Identify which cell holds the provided text, then report its (X, Y) central coordinate. 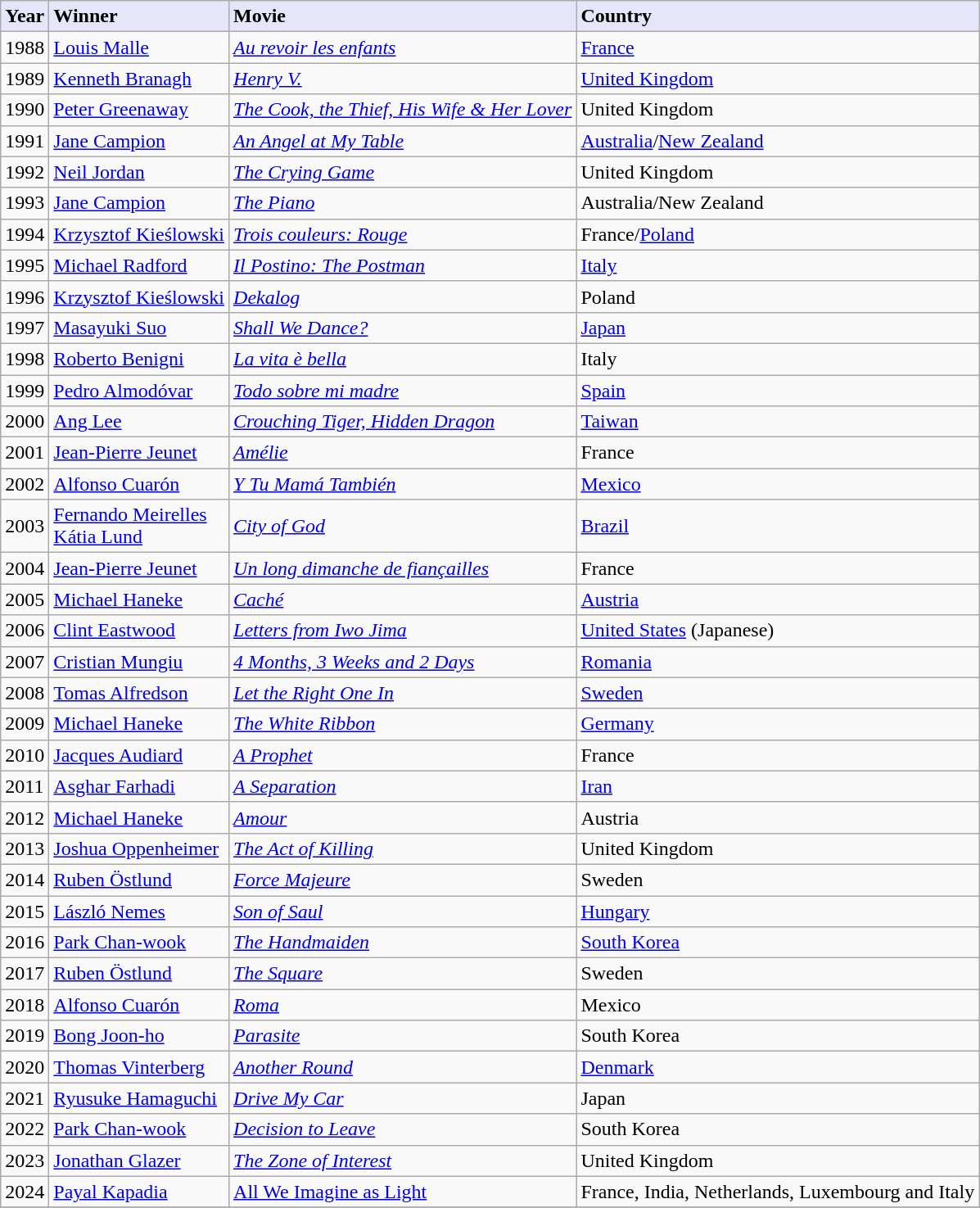
Asghar Farhadi (139, 786)
Henry V. (403, 79)
Parasite (403, 1036)
Romania (778, 662)
1991 (25, 141)
Brazil (778, 526)
The White Ribbon (403, 724)
Letters from Iwo Jima (403, 631)
The Handmaiden (403, 943)
2015 (25, 912)
Thomas Vinterberg (139, 1067)
2017 (25, 974)
Ang Lee (139, 422)
2011 (25, 786)
2023 (25, 1160)
United States (Japanese) (778, 631)
Roma (403, 1005)
Masayuki Suo (139, 328)
Amélie (403, 453)
Au revoir les enfants (403, 48)
1996 (25, 296)
1995 (25, 265)
Caché (403, 599)
Kenneth Branagh (139, 79)
Spain (778, 391)
1993 (25, 203)
4 Months, 3 Weeks and 2 Days (403, 662)
1997 (25, 328)
France/Poland (778, 234)
Iran (778, 786)
2001 (25, 453)
The Act of Killing (403, 848)
2000 (25, 422)
Trois couleurs: Rouge (403, 234)
Movie (403, 16)
2012 (25, 817)
Neil Jordan (139, 172)
The Zone of Interest (403, 1160)
Taiwan (778, 422)
The Square (403, 974)
An Angel at My Table (403, 141)
Force Majeure (403, 880)
A Prophet (403, 755)
Tomas Alfredson (139, 693)
2016 (25, 943)
Payal Kapadia (139, 1192)
Pedro Almodóvar (139, 391)
Joshua Oppenheimer (139, 848)
Denmark (778, 1067)
The Piano (403, 203)
1989 (25, 79)
All We Imagine as Light (403, 1192)
2021 (25, 1098)
Another Round (403, 1067)
2018 (25, 1005)
Country (778, 16)
László Nemes (139, 912)
1994 (25, 234)
1990 (25, 110)
2006 (25, 631)
Clint Eastwood (139, 631)
France, India, Netherlands, Luxembourg and Italy (778, 1192)
Decision to Leave (403, 1129)
Let the Right One In (403, 693)
2010 (25, 755)
La vita è bella (403, 359)
2007 (25, 662)
Cristian Mungiu (139, 662)
Peter Greenaway (139, 110)
2008 (25, 693)
Jonathan Glazer (139, 1160)
Crouching Tiger, Hidden Dragon (403, 422)
Drive My Car (403, 1098)
Ryusuke Hamaguchi (139, 1098)
The Cook, the Thief, His Wife & Her Lover (403, 110)
Y Tu Mamá También (403, 484)
Poland (778, 296)
2014 (25, 880)
1988 (25, 48)
2002 (25, 484)
1998 (25, 359)
2024 (25, 1192)
2020 (25, 1067)
Roberto Benigni (139, 359)
The Crying Game (403, 172)
Jacques Audiard (139, 755)
Il Postino: The Postman (403, 265)
Amour (403, 817)
Hungary (778, 912)
2003 (25, 526)
Michael Radford (139, 265)
Todo sobre mi madre (403, 391)
2019 (25, 1036)
Bong Joon-ho (139, 1036)
Fernando MeirellesKátia Lund (139, 526)
Dekalog (403, 296)
Germany (778, 724)
A Separation (403, 786)
Son of Saul (403, 912)
2013 (25, 848)
Shall We Dance? (403, 328)
City of God (403, 526)
1992 (25, 172)
Winner (139, 16)
2009 (25, 724)
2005 (25, 599)
1999 (25, 391)
Un long dimanche de fiançailles (403, 568)
2022 (25, 1129)
2004 (25, 568)
Year (25, 16)
Louis Malle (139, 48)
